Capture the cell that displays the provided text and extract its (x, y) central coordinate. 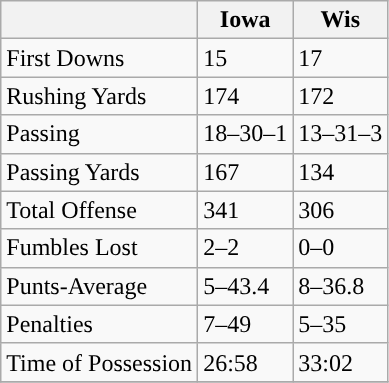
First Downs (100, 58)
17 (340, 58)
Fumbles Lost (100, 248)
Wis (340, 20)
167 (246, 172)
26:58 (246, 362)
5–43.4 (246, 286)
306 (340, 210)
13–31–3 (340, 134)
5–35 (340, 324)
Total Offense (100, 210)
7–49 (246, 324)
0–0 (340, 248)
Passing Yards (100, 172)
Penalties (100, 324)
Iowa (246, 20)
134 (340, 172)
Punts-Average (100, 286)
15 (246, 58)
174 (246, 96)
8–36.8 (340, 286)
Time of Possession (100, 362)
172 (340, 96)
33:02 (340, 362)
2–2 (246, 248)
Rushing Yards (100, 96)
341 (246, 210)
18–30–1 (246, 134)
Passing (100, 134)
